Return (x, y) of the center of cell containing provided text 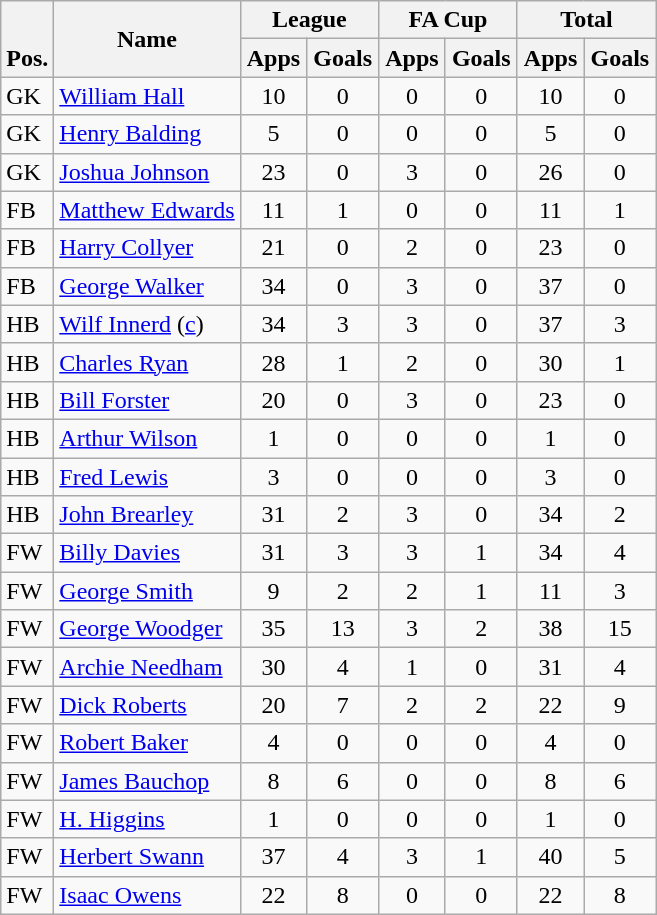
Harry Collyer (147, 248)
26 (550, 172)
13 (343, 629)
John Brearley (147, 515)
Charles Ryan (147, 362)
Wilf Innerd (c) (147, 324)
7 (343, 705)
H. Higgins (147, 819)
William Hall (147, 96)
Fred Lewis (147, 477)
38 (550, 629)
Dick Roberts (147, 705)
28 (274, 362)
George Woodger (147, 629)
35 (274, 629)
George Walker (147, 286)
Billy Davies (147, 553)
Henry Balding (147, 134)
21 (274, 248)
James Bauchop (147, 781)
Joshua Johnson (147, 172)
Total (586, 20)
Archie Needham (147, 667)
Pos. (28, 39)
15 (620, 629)
Isaac Owens (147, 895)
Robert Baker (147, 743)
FA Cup (448, 20)
Herbert Swann (147, 857)
40 (550, 857)
Name (147, 39)
Bill Forster (147, 400)
Matthew Edwards (147, 210)
George Smith (147, 591)
Arthur Wilson (147, 438)
League (310, 20)
